Find where the given text appears and provide that cell's center as [x, y] coordinate. 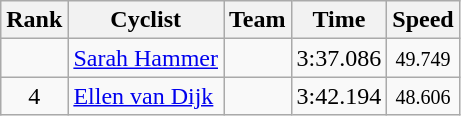
Speed [423, 20]
4 [34, 96]
Cyclist [146, 20]
Team [258, 20]
3:42.194 [339, 96]
Rank [34, 20]
Sarah Hammer [146, 58]
48.606 [423, 96]
Time [339, 20]
Ellen van Dijk [146, 96]
3:37.086 [339, 58]
49.749 [423, 58]
